Find where the given text appears and provide that cell's center as [X, Y] coordinate. 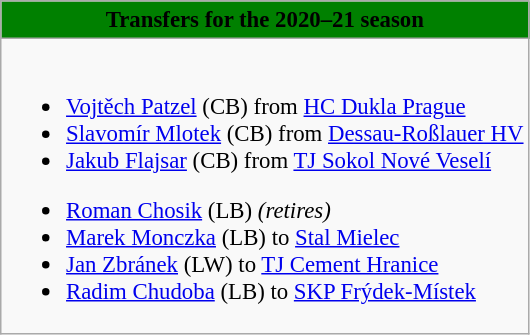
Transfers for the 2020–21 season [265, 20]
